Detect which cell encompasses the target text, then output its (x, y) center coordinate. 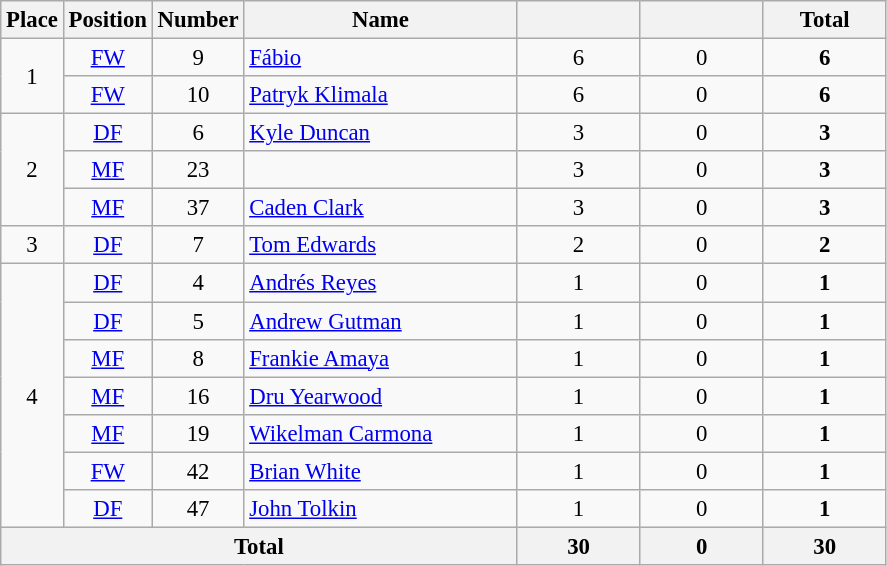
Brian White (380, 471)
Andrés Reyes (380, 283)
John Tolkin (380, 509)
23 (198, 170)
37 (198, 208)
Tom Edwards (380, 245)
Number (198, 20)
Andrew Gutman (380, 321)
Caden Clark (380, 208)
Name (380, 20)
Fábio (380, 58)
42 (198, 471)
Wikelman Carmona (380, 433)
Position (108, 20)
Place (32, 20)
5 (198, 321)
Dru Yearwood (380, 396)
47 (198, 509)
16 (198, 396)
7 (198, 245)
9 (198, 58)
10 (198, 95)
8 (198, 358)
Patryk Klimala (380, 95)
19 (198, 433)
Kyle Duncan (380, 133)
Frankie Amaya (380, 358)
